Determine the [X, Y] coordinate at the center of the cell enclosing the given text.  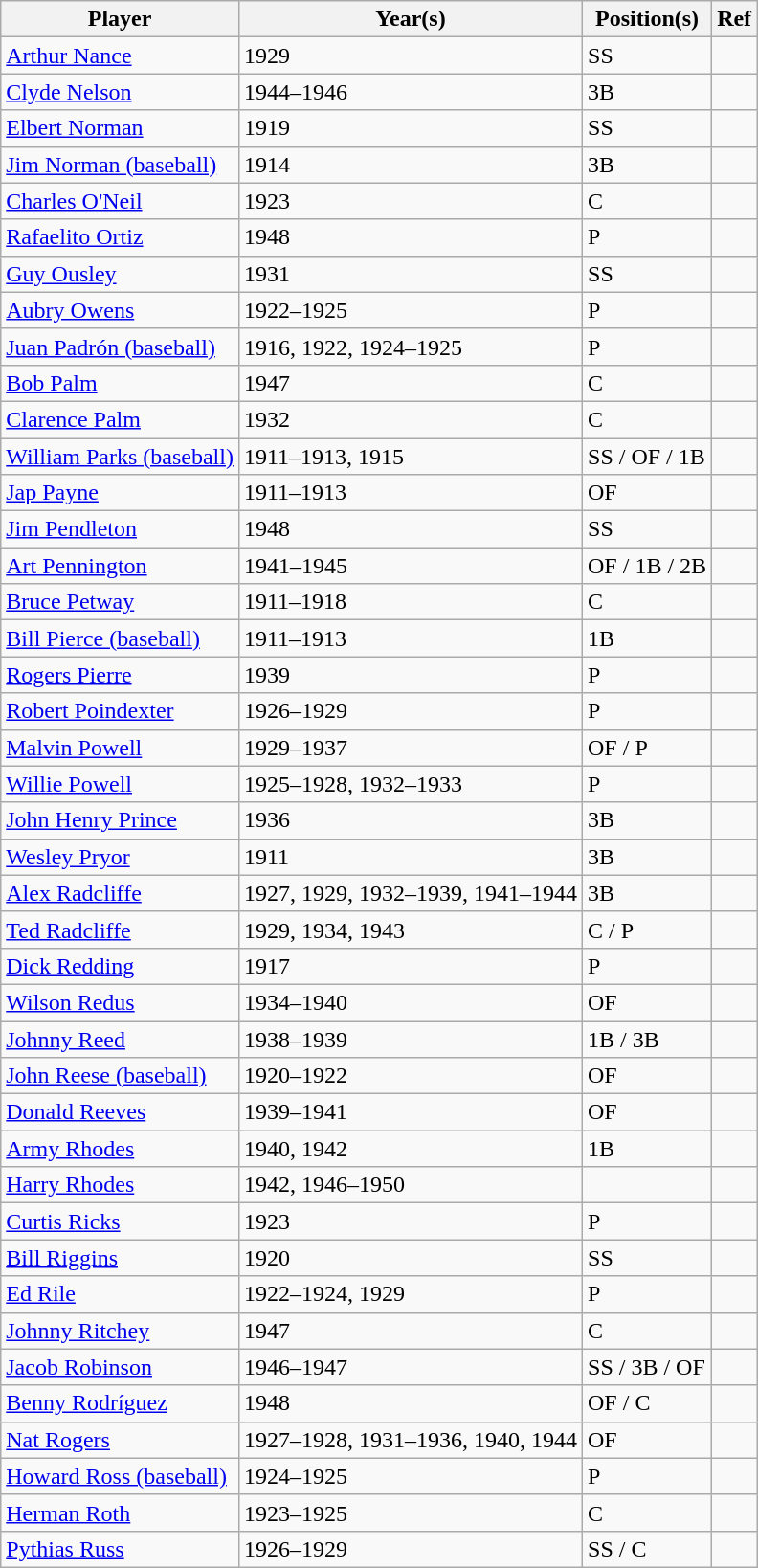
1927–1928, 1931–1936, 1940, 1944 [410, 1440]
OF / C [647, 1403]
Ted Radcliffe [121, 930]
1911–1918 [410, 602]
OF / P [647, 748]
Curtis Ricks [121, 1221]
1920 [410, 1258]
Clarence Palm [121, 419]
Benny Rodríguez [121, 1403]
Robert Poindexter [121, 711]
John Henry Prince [121, 820]
Bob Palm [121, 383]
Art Pennington [121, 566]
1919 [410, 128]
Howard Ross (baseball) [121, 1476]
SS / OF / 1B [647, 457]
1920–1922 [410, 1076]
Malvin Powell [121, 748]
Jim Pendleton [121, 529]
SS / C [647, 1549]
Elbert Norman [121, 128]
Guy Ousley [121, 274]
Wesley Pryor [121, 857]
Year(s) [410, 19]
William Parks (baseball) [121, 457]
Wilson Redus [121, 1002]
Dick Redding [121, 966]
OF / 1B / 2B [647, 566]
Alex Radcliffe [121, 893]
1938–1939 [410, 1039]
1934–1940 [410, 1002]
Jacob Robinson [121, 1367]
SS / 3B / OF [647, 1367]
Pythias Russ [121, 1549]
Jim Norman (baseball) [121, 165]
Donald Reeves [121, 1112]
1944–1946 [410, 92]
1922–1925 [410, 310]
1917 [410, 966]
1916, 1922, 1924–1925 [410, 347]
Jap Payne [121, 493]
1929, 1934, 1943 [410, 930]
Army Rhodes [121, 1149]
1932 [410, 419]
1940, 1942 [410, 1149]
1936 [410, 820]
1931 [410, 274]
Ref [735, 19]
1923–1925 [410, 1512]
Johnny Ritchey [121, 1331]
Harry Rhodes [121, 1185]
Nat Rogers [121, 1440]
Bill Riggins [121, 1258]
John Reese (baseball) [121, 1076]
1927, 1929, 1932–1939, 1941–1944 [410, 893]
1B / 3B [647, 1039]
1925–1928, 1932–1933 [410, 784]
1924–1925 [410, 1476]
Rogers Pierre [121, 675]
1911 [410, 857]
1946–1947 [410, 1367]
C / P [647, 930]
Willie Powell [121, 784]
Arthur Nance [121, 56]
Position(s) [647, 19]
Herman Roth [121, 1512]
1929 [410, 56]
Aubry Owens [121, 310]
Bill Pierce (baseball) [121, 638]
1942, 1946–1950 [410, 1185]
Player [121, 19]
Juan Padrón (baseball) [121, 347]
Bruce Petway [121, 602]
Johnny Reed [121, 1039]
1939 [410, 675]
Ed Rile [121, 1294]
Charles O'Neil [121, 201]
1914 [410, 165]
1911–1913, 1915 [410, 457]
1939–1941 [410, 1112]
1929–1937 [410, 748]
Clyde Nelson [121, 92]
1941–1945 [410, 566]
Rafaelito Ortiz [121, 237]
1922–1924, 1929 [410, 1294]
